Search for the cell housing the specified text and yield its (x, y) center coordinate. 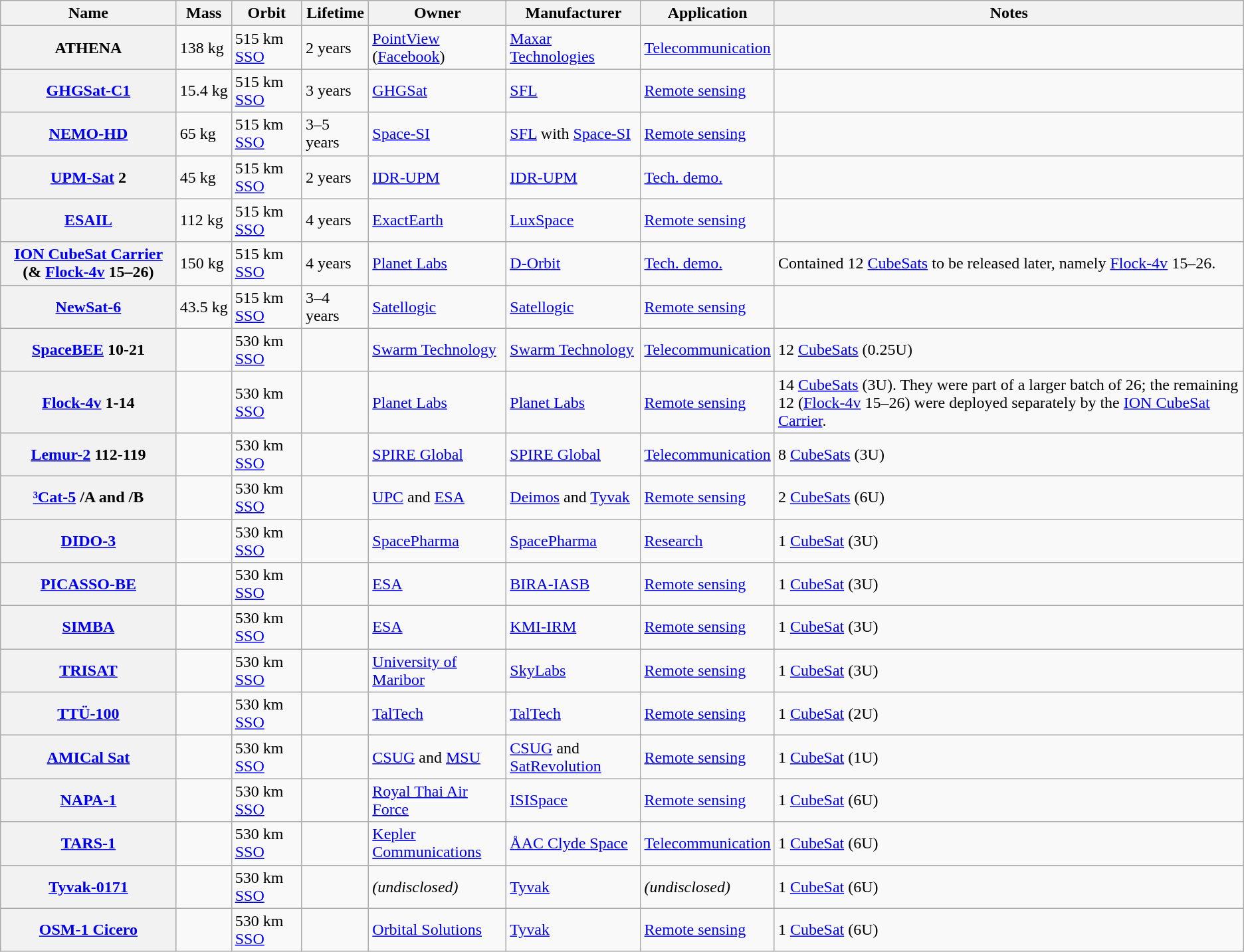
UPC and ESA (437, 497)
15.4 kg (203, 90)
Mass (203, 13)
GHGSat (437, 90)
LuxSpace (573, 221)
Maxar Technologies (573, 48)
2 CubeSats (6U) (1009, 497)
45 kg (203, 177)
43.5 kg (203, 307)
ATHENA (88, 48)
DIDO-3 (88, 541)
ISISpace (573, 800)
SFL (573, 90)
University of Maribor (437, 671)
CSUG and MSU (437, 757)
Orbital Solutions (437, 930)
Application (707, 13)
SpaceBEE 10-21 (88, 349)
NAPA-1 (88, 800)
Kepler Communications (437, 844)
150 kg (203, 263)
SkyLabs (573, 671)
TTÜ-100 (88, 714)
Tyvak-0171 (88, 886)
PointView (Facebook) (437, 48)
Research (707, 541)
Manufacturer (573, 13)
Lifetime (335, 13)
138 kg (203, 48)
3 years (335, 90)
Deimos and Tyvak (573, 497)
Notes (1009, 13)
GHGSat-C1 (88, 90)
NewSat-6 (88, 307)
1 CubeSat (1U) (1009, 757)
Flock-4v 1-14 (88, 402)
SIMBA (88, 627)
ION CubeSat Carrier (& Flock-4v 15–26) (88, 263)
Name (88, 13)
3–5 years (335, 134)
ExactEarth (437, 221)
14 CubeSats (3U). They were part of a larger batch of 26; the remaining 12 (Flock-4v 15–26) were deployed separately by the ION CubeSat Carrier. (1009, 402)
Lemur-2 112-119 (88, 454)
KMI-IRM (573, 627)
D-Orbit (573, 263)
Orbit (266, 13)
ESAIL (88, 221)
Royal Thai Air Force (437, 800)
Space-SI (437, 134)
Contained 12 CubeSats to be released later, namely Flock-4v 15–26. (1009, 263)
BIRA-IASB (573, 585)
PICASSO-BE (88, 585)
OSM-1 Cicero (88, 930)
3–4 years (335, 307)
TRISAT (88, 671)
SFL with Space-SI (573, 134)
TARS-1 (88, 844)
112 kg (203, 221)
8 CubeSats (3U) (1009, 454)
AMICal Sat (88, 757)
65 kg (203, 134)
³Cat-5 /A and /B (88, 497)
Owner (437, 13)
CSUG and SatRevolution (573, 757)
NEMO-HD (88, 134)
1 CubeSat (2U) (1009, 714)
UPM-Sat 2 (88, 177)
12 CubeSats (0.25U) (1009, 349)
ÅAC Clyde Space (573, 844)
